Scan for the cell matching the given text and deliver its [X, Y] coordinate at center. 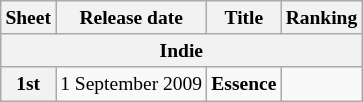
Ranking [322, 18]
1st [28, 84]
Essence [244, 84]
Release date [132, 18]
1 September 2009 [132, 84]
Indie [182, 50]
Title [244, 18]
Sheet [28, 18]
